For the text-containing cell, return its midpoint in (x, y) coordinate format. 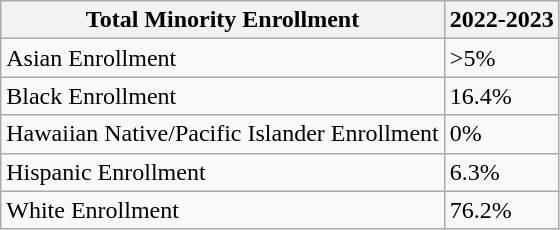
>5% (502, 58)
16.4% (502, 96)
Hawaiian Native/Pacific Islander Enrollment (223, 134)
Black Enrollment (223, 96)
Asian Enrollment (223, 58)
2022-2023 (502, 20)
76.2% (502, 210)
Total Minority Enrollment (223, 20)
0% (502, 134)
Hispanic Enrollment (223, 172)
White Enrollment (223, 210)
6.3% (502, 172)
